Pinpoint the cell where the given text exists, returning its [X, Y] midpoint coordinate. 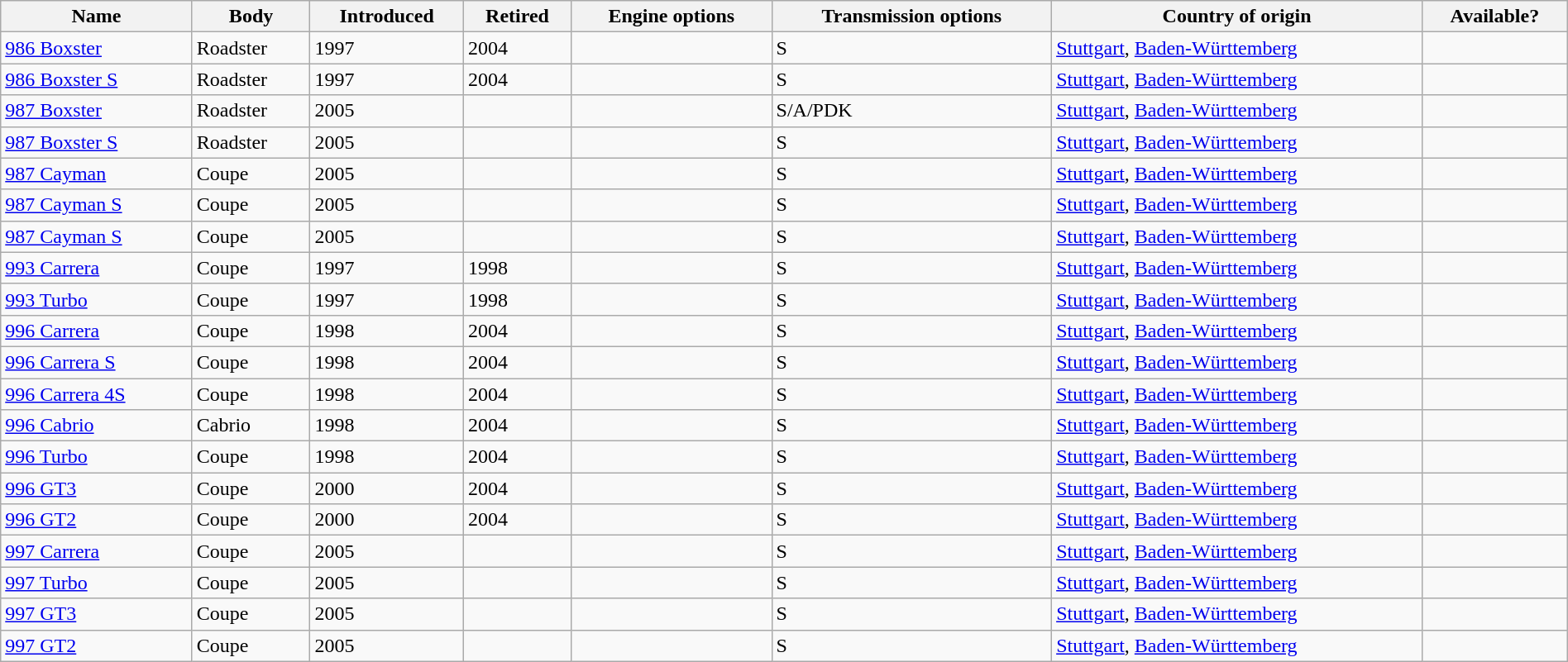
Engine options [672, 17]
S/A/PDK [911, 111]
986 Boxster S [96, 79]
996 GT3 [96, 488]
997 Carrera [96, 551]
Name [96, 17]
Cabrio [251, 426]
986 Boxster [96, 48]
Country of origin [1237, 17]
987 Cayman [96, 174]
996 Carrera S [96, 362]
993 Carrera [96, 268]
997 Turbo [96, 583]
996 Cabrio [96, 426]
987 Boxster S [96, 142]
996 Carrera 4S [96, 394]
Retired [517, 17]
Available? [1495, 17]
997 GT2 [96, 645]
993 Turbo [96, 299]
996 Carrera [96, 331]
996 GT2 [96, 520]
Transmission options [911, 17]
997 GT3 [96, 614]
Introduced [387, 17]
Body [251, 17]
987 Boxster [96, 111]
996 Turbo [96, 457]
